Identify which cell holds the provided text, then report its [x, y] central coordinate. 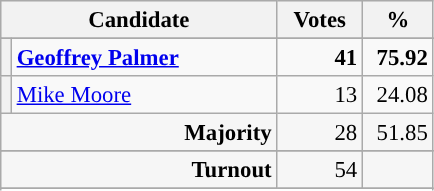
Votes [320, 20]
13 [320, 95]
51.85 [398, 133]
Turnout [139, 170]
75.92 [398, 58]
Mike Moore [144, 95]
54 [320, 170]
Geoffrey Palmer [144, 58]
Candidate [139, 20]
24.08 [398, 95]
Majority [139, 133]
28 [320, 133]
41 [320, 58]
% [398, 20]
